Capture the cell that displays the provided text and extract its [X, Y] central coordinate. 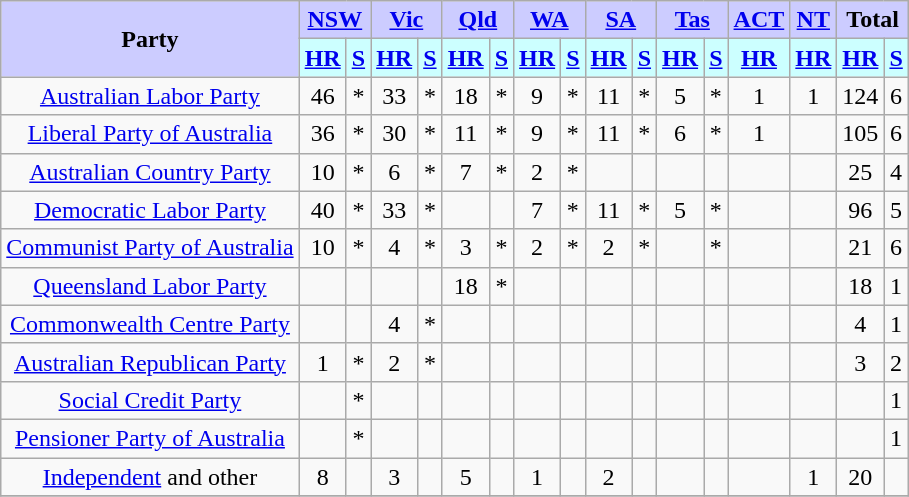
25 [860, 172]
Social Credit Party [150, 400]
20 [860, 477]
Australian Country Party [150, 172]
40 [322, 210]
8 [322, 477]
30 [394, 134]
ACT [759, 20]
Vic [406, 20]
Queensland Labor Party [150, 286]
21 [860, 248]
Liberal Party of Australia [150, 134]
Communist Party of Australia [150, 248]
NT [814, 20]
Party [150, 39]
Commonwealth Centre Party [150, 324]
WA [550, 20]
124 [860, 96]
Pensioner Party of Australia [150, 438]
Independent and other [150, 477]
Total [872, 20]
105 [860, 134]
Democratic Labor Party [150, 210]
Tas [692, 20]
36 [322, 134]
46 [322, 96]
Qld [478, 20]
Australian Republican Party [150, 362]
NSW [334, 20]
Australian Labor Party [150, 96]
SA [620, 20]
96 [860, 210]
